Locate the cell with the specified text and output its (x, y) center coordinate. 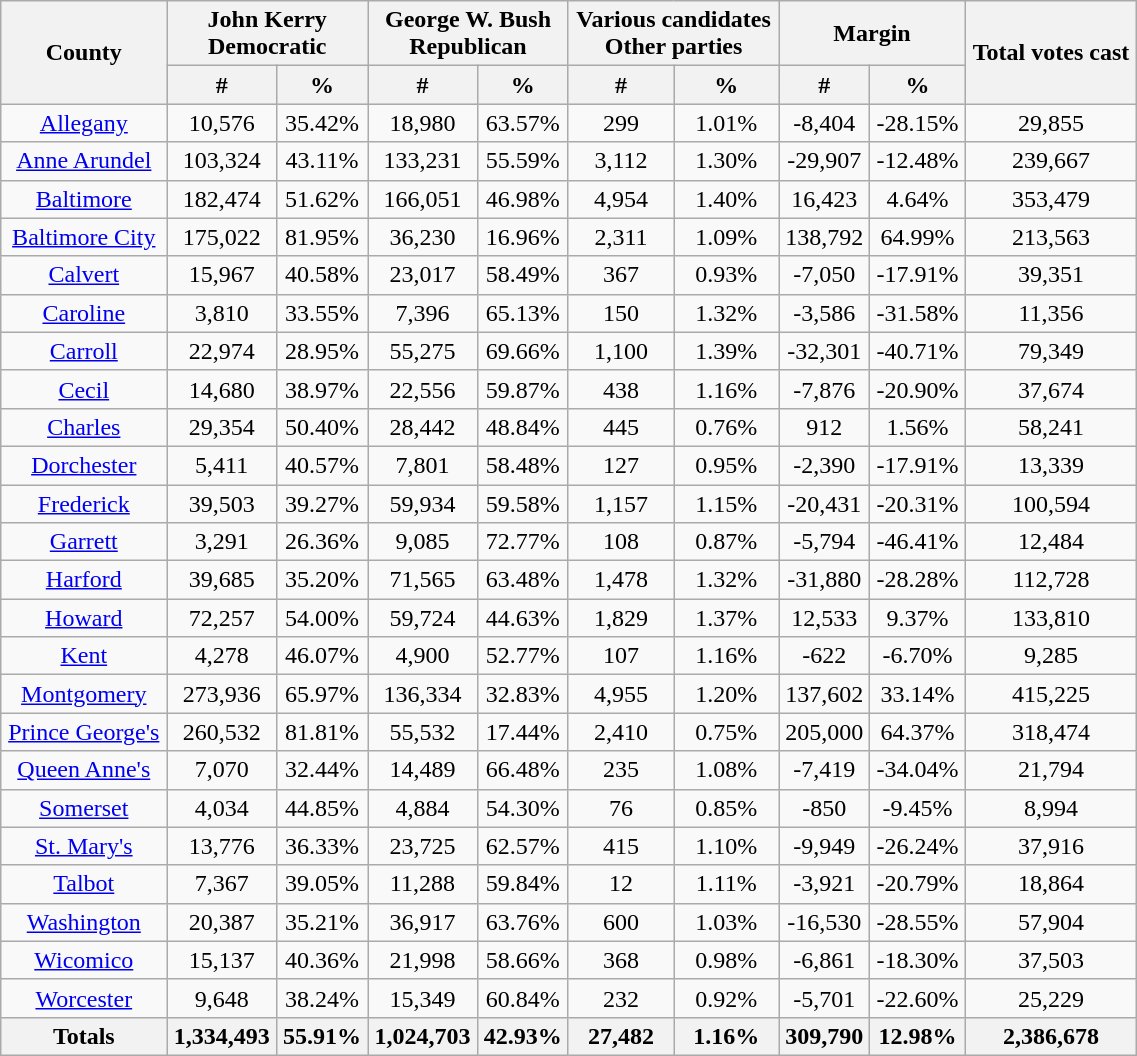
21,998 (423, 960)
64.99% (918, 237)
County (84, 52)
-26.24% (918, 846)
Frederick (84, 503)
367 (620, 275)
65.97% (322, 694)
37,674 (1051, 389)
0.92% (726, 998)
-7,419 (824, 770)
55,532 (423, 732)
35.42% (322, 123)
16.96% (522, 237)
0.75% (726, 732)
57,904 (1051, 922)
51.62% (322, 199)
-22.60% (918, 998)
-9.45% (918, 808)
40.36% (322, 960)
Howard (84, 618)
4,884 (423, 808)
273,936 (222, 694)
81.81% (322, 732)
0.87% (726, 542)
Cecil (84, 389)
239,667 (1051, 161)
2,311 (620, 237)
600 (620, 922)
Garrett (84, 542)
Carroll (84, 351)
3,112 (620, 161)
George W. BushRepublican (468, 34)
72.77% (522, 542)
0.85% (726, 808)
7,396 (423, 313)
76 (620, 808)
44.63% (522, 618)
Kent (84, 656)
38.97% (322, 389)
4.64% (918, 199)
38.24% (322, 998)
52.77% (522, 656)
232 (620, 998)
136,334 (423, 694)
42.93% (522, 1036)
22,556 (423, 389)
-3,586 (824, 313)
-28.55% (918, 922)
9,648 (222, 998)
12.98% (918, 1036)
-28.15% (918, 123)
1.09% (726, 237)
445 (620, 427)
-29,907 (824, 161)
-31,880 (824, 580)
133,231 (423, 161)
137,602 (824, 694)
-6.70% (918, 656)
-12.48% (918, 161)
-7,050 (824, 275)
28,442 (423, 427)
-6,861 (824, 960)
39.27% (322, 503)
127 (620, 465)
-2,390 (824, 465)
39,351 (1051, 275)
St. Mary's (84, 846)
107 (620, 656)
3,810 (222, 313)
150 (620, 313)
1.37% (726, 618)
55,275 (423, 351)
103,324 (222, 161)
43.11% (322, 161)
12,484 (1051, 542)
50.40% (322, 427)
1,829 (620, 618)
72,257 (222, 618)
Caroline (84, 313)
Total votes cast (1051, 52)
66.48% (522, 770)
-20,431 (824, 503)
-7,876 (824, 389)
55.91% (322, 1036)
10,576 (222, 123)
-3,921 (824, 884)
58.66% (522, 960)
8,994 (1051, 808)
213,563 (1051, 237)
65.13% (522, 313)
63.48% (522, 580)
40.57% (322, 465)
18,980 (423, 123)
415,225 (1051, 694)
Totals (84, 1036)
60.84% (522, 998)
1.56% (918, 427)
1.39% (726, 351)
112,728 (1051, 580)
1,100 (620, 351)
299 (620, 123)
35.21% (322, 922)
64.37% (918, 732)
7,367 (222, 884)
100,594 (1051, 503)
438 (620, 389)
32.44% (322, 770)
1.40% (726, 199)
58.49% (522, 275)
63.76% (522, 922)
1,157 (620, 503)
16,423 (824, 199)
Baltimore (84, 199)
Anne Arundel (84, 161)
1.30% (726, 161)
17.44% (522, 732)
-16,530 (824, 922)
1,024,703 (423, 1036)
9,285 (1051, 656)
13,339 (1051, 465)
309,790 (824, 1036)
-5,794 (824, 542)
1,334,493 (222, 1036)
Somerset (84, 808)
2,386,678 (1051, 1036)
23,725 (423, 846)
Worcester (84, 998)
18,864 (1051, 884)
29,855 (1051, 123)
108 (620, 542)
11,356 (1051, 313)
40.58% (322, 275)
5,411 (222, 465)
36,230 (423, 237)
14,680 (222, 389)
4,278 (222, 656)
-9,949 (824, 846)
1.03% (726, 922)
27,482 (620, 1036)
39,503 (222, 503)
0.76% (726, 427)
36.33% (322, 846)
81.95% (322, 237)
44.85% (322, 808)
353,479 (1051, 199)
1.11% (726, 884)
0.93% (726, 275)
32.83% (522, 694)
58,241 (1051, 427)
33.55% (322, 313)
Harford (84, 580)
46.98% (522, 199)
37,916 (1051, 846)
John KerryDemocratic (268, 34)
28.95% (322, 351)
48.84% (522, 427)
175,022 (222, 237)
59,724 (423, 618)
318,474 (1051, 732)
20,387 (222, 922)
4,955 (620, 694)
2,410 (620, 732)
Dorchester (84, 465)
205,000 (824, 732)
3,291 (222, 542)
912 (824, 427)
-622 (824, 656)
62.57% (522, 846)
12,533 (824, 618)
15,349 (423, 998)
-850 (824, 808)
1.01% (726, 123)
Montgomery (84, 694)
37,503 (1051, 960)
-28.28% (918, 580)
Calvert (84, 275)
15,137 (222, 960)
59,934 (423, 503)
1.15% (726, 503)
-20.79% (918, 884)
368 (620, 960)
59.84% (522, 884)
-46.41% (918, 542)
-34.04% (918, 770)
46.07% (322, 656)
14,489 (423, 770)
25,229 (1051, 998)
260,532 (222, 732)
-18.30% (918, 960)
166,051 (423, 199)
0.98% (726, 960)
Prince George's (84, 732)
0.95% (726, 465)
Talbot (84, 884)
138,792 (824, 237)
15,967 (222, 275)
-40.71% (918, 351)
79,349 (1051, 351)
58.48% (522, 465)
13,776 (222, 846)
7,801 (423, 465)
12 (620, 884)
-5,701 (824, 998)
35.20% (322, 580)
9.37% (918, 618)
4,900 (423, 656)
26.36% (322, 542)
Washington (84, 922)
Margin (872, 34)
33.14% (918, 694)
9,085 (423, 542)
29,354 (222, 427)
69.66% (522, 351)
63.57% (522, 123)
1.20% (726, 694)
Wicomico (84, 960)
4,034 (222, 808)
7,070 (222, 770)
54.30% (522, 808)
39,685 (222, 580)
-31.58% (918, 313)
-8,404 (824, 123)
Charles (84, 427)
4,954 (620, 199)
11,288 (423, 884)
415 (620, 846)
59.87% (522, 389)
133,810 (1051, 618)
Baltimore City (84, 237)
54.00% (322, 618)
22,974 (222, 351)
59.58% (522, 503)
55.59% (522, 161)
182,474 (222, 199)
36,917 (423, 922)
-20.31% (918, 503)
71,565 (423, 580)
Various candidatesOther parties (673, 34)
Allegany (84, 123)
1,478 (620, 580)
Queen Anne's (84, 770)
39.05% (322, 884)
21,794 (1051, 770)
235 (620, 770)
1.10% (726, 846)
1.08% (726, 770)
-20.90% (918, 389)
-32,301 (824, 351)
23,017 (423, 275)
